Determine the [X, Y] coordinate at the center of the cell enclosing the given text.  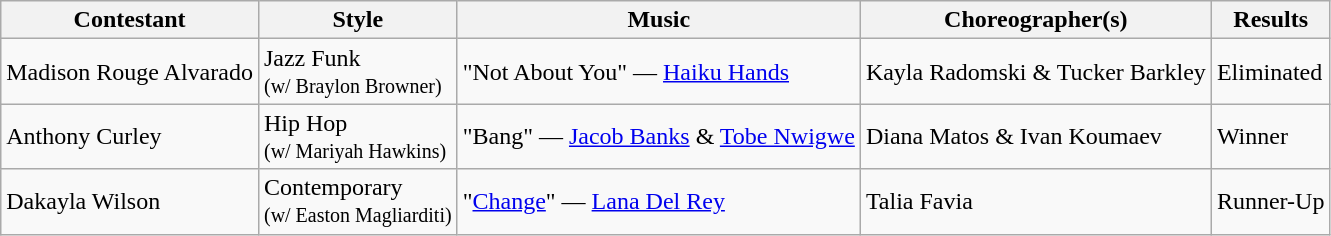
"Bang" — Jacob Banks & Tobe Nwigwe [658, 136]
Results [1270, 20]
Choreographer(s) [1036, 20]
Talia Favia [1036, 202]
"Not About You" — Haiku Hands [658, 72]
Contestant [130, 20]
Music [658, 20]
"Change" — Lana Del Rey [658, 202]
Dakayla Wilson [130, 202]
Eliminated [1270, 72]
Runner-Up [1270, 202]
Style [358, 20]
Diana Matos & Ivan Koumaev [1036, 136]
Hip Hop(w/ Mariyah Hawkins) [358, 136]
Kayla Radomski & Tucker Barkley [1036, 72]
Madison Rouge Alvarado [130, 72]
Winner [1270, 136]
Jazz Funk(w/ Braylon Browner) [358, 72]
Contemporary(w/ Easton Magliarditi) [358, 202]
Anthony Curley [130, 136]
